From the cell containing the given text, extract its center point as (x, y) coordinate. 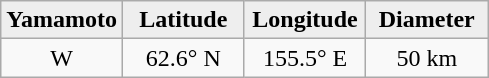
Latitude (183, 20)
Longitude (305, 20)
62.6° N (183, 58)
Yamamoto (62, 20)
W (62, 58)
155.5° E (305, 58)
Diameter (427, 20)
50 km (427, 58)
